Return (x, y) of the center of cell containing provided text 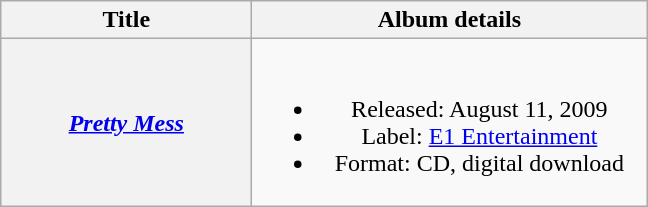
Title (126, 20)
Pretty Mess (126, 122)
Album details (450, 20)
Released: August 11, 2009Label: E1 EntertainmentFormat: CD, digital download (450, 122)
